Scan for the cell matching the given text and deliver its [x, y] coordinate at center. 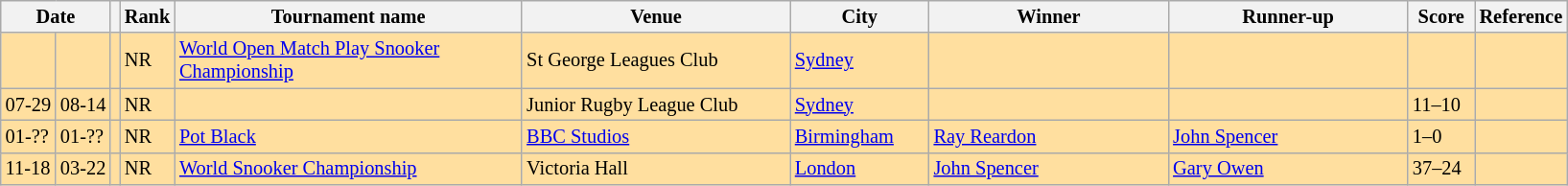
1–0 [1441, 136]
Rank [148, 16]
08-14 [82, 105]
World Snooker Championship [348, 169]
03-22 [82, 169]
Tournament name [348, 16]
Venue [656, 16]
City [859, 16]
Birmingham [859, 136]
London [859, 169]
11-18 [29, 169]
BBC Studios [656, 136]
Victoria Hall [656, 169]
Junior Rugby League Club [656, 105]
Runner-up [1288, 16]
Ray Reardon [1049, 136]
Date [56, 16]
Pot Black [348, 136]
Gary Owen [1288, 169]
11–10 [1441, 105]
37–24 [1441, 169]
St George Leagues Club [656, 60]
World Open Match Play Snooker Championship [348, 60]
Reference [1521, 16]
Winner [1049, 16]
07-29 [29, 105]
Score [1441, 16]
